Provide the (x, y) coordinate of the cell's center where the given text is located.  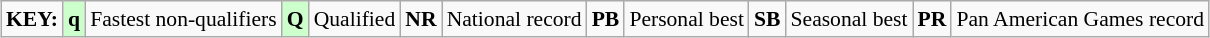
Personal best (686, 19)
Q (296, 19)
q (74, 19)
PB (606, 19)
Pan American Games record (1080, 19)
Qualified (355, 19)
KEY: (32, 19)
SB (768, 19)
National record (514, 19)
Fastest non-qualifiers (184, 19)
Seasonal best (848, 19)
NR (420, 19)
PR (932, 19)
